Identify which cell holds the provided text, then report its [X, Y] central coordinate. 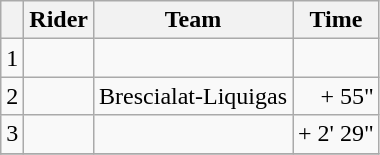
Time [336, 20]
+ 2' 29" [336, 134]
1 [12, 58]
Brescialat-Liquigas [194, 96]
3 [12, 134]
Team [194, 20]
+ 55" [336, 96]
Rider [59, 20]
2 [12, 96]
